Find where the given text appears and provide that cell's center as [x, y] coordinate. 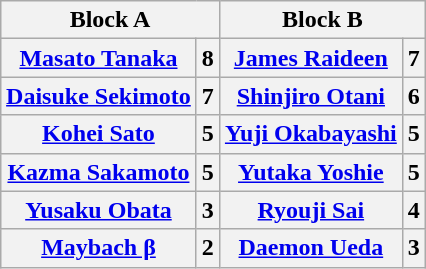
Yusaku Obata [99, 210]
4 [414, 210]
Kazma Sakamoto [99, 172]
Block B [322, 20]
James Raideen [310, 58]
6 [414, 96]
Daisuke Sekimoto [99, 96]
Ryouji Sai [310, 210]
Kohei Sato [99, 134]
Daemon Ueda [310, 248]
Yutaka Yoshie [310, 172]
2 [208, 248]
Maybach β [99, 248]
Masato Tanaka [99, 58]
8 [208, 58]
Yuji Okabayashi [310, 134]
Block A [110, 20]
Shinjiro Otani [310, 96]
